Capture the cell that displays the provided text and extract its (x, y) central coordinate. 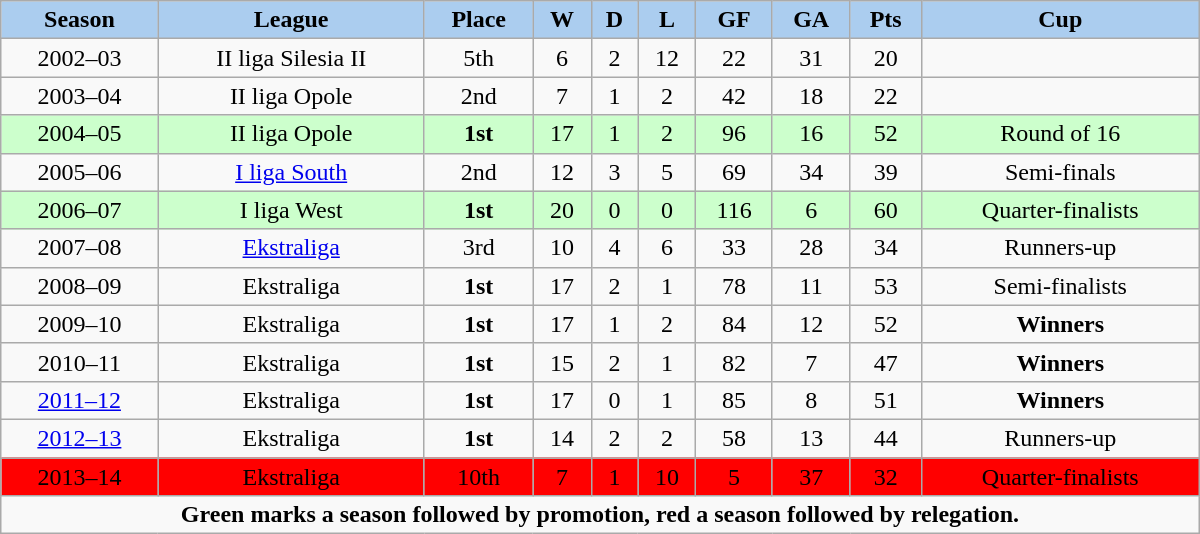
33 (734, 248)
78 (734, 286)
League (291, 20)
53 (886, 286)
2006–07 (80, 210)
W (562, 20)
Season (80, 20)
85 (734, 400)
Green marks a season followed by promotion, red a season followed by relegation. (600, 515)
58 (734, 438)
Cup (1060, 20)
II liga Silesia II (291, 58)
31 (811, 58)
2011–12 (80, 400)
2010–11 (80, 362)
Pts (886, 20)
GF (734, 20)
Place (478, 20)
L (667, 20)
3 (614, 172)
32 (886, 477)
51 (886, 400)
Semi-finals (1060, 172)
84 (734, 324)
2004–05 (80, 134)
GA (811, 20)
2007–08 (80, 248)
8 (811, 400)
28 (811, 248)
10th (478, 477)
2005–06 (80, 172)
3rd (478, 248)
37 (811, 477)
2002–03 (80, 58)
14 (562, 438)
5th (478, 58)
Round of 16 (1060, 134)
11 (811, 286)
D (614, 20)
I liga West (291, 210)
Semi-finalists (1060, 286)
2013–14 (80, 477)
42 (734, 96)
13 (811, 438)
96 (734, 134)
2012–13 (80, 438)
60 (886, 210)
4 (614, 248)
44 (886, 438)
18 (811, 96)
69 (734, 172)
I liga South (291, 172)
39 (886, 172)
2009–10 (80, 324)
82 (734, 362)
116 (734, 210)
2008–09 (80, 286)
47 (886, 362)
2003–04 (80, 96)
16 (811, 134)
15 (562, 362)
